Determine the [x, y] coordinate at the center of the cell enclosing the given text.  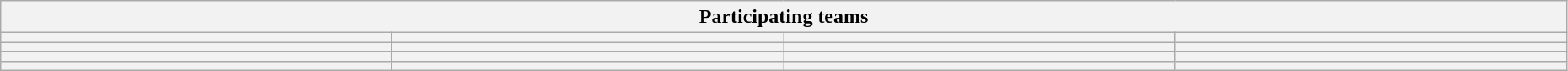
Participating teams [784, 17]
